Provide the (x, y) coordinate of the cell's center where the given text is located.  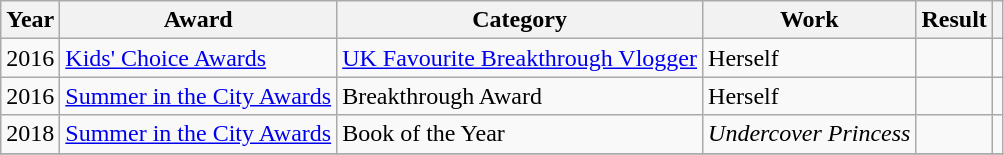
Book of the Year (520, 134)
2018 (30, 134)
Award (198, 20)
Year (30, 20)
Category (520, 20)
Result (954, 20)
Work (810, 20)
Kids' Choice Awards (198, 58)
Breakthrough Award (520, 96)
UK Favourite Breakthrough Vlogger (520, 58)
Undercover Princess (810, 134)
